Capture the cell that displays the provided text and extract its (X, Y) central coordinate. 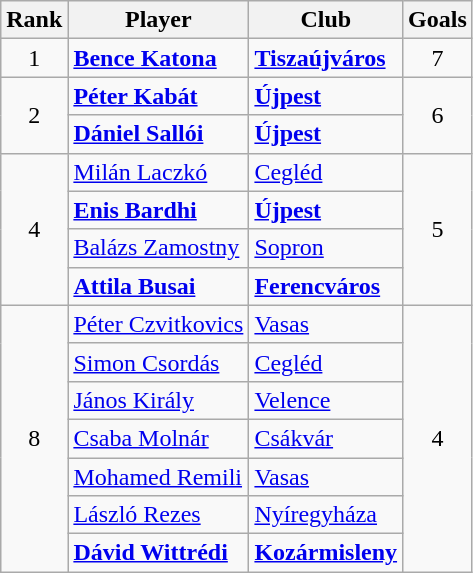
Goals (438, 20)
László Rezes (158, 515)
Csaba Molnár (158, 438)
Péter Czvitkovics (158, 324)
Sopron (326, 248)
7 (438, 58)
Balázs Zamostny (158, 248)
6 (438, 115)
Ferencváros (326, 286)
Player (158, 20)
Dávid Wittrédi (158, 553)
8 (34, 438)
Rank (34, 20)
Enis Bardhi (158, 210)
Milán Laczkó (158, 172)
Kozármisleny (326, 553)
2 (34, 115)
Velence (326, 400)
Mohamed Remili (158, 477)
Attila Busai (158, 286)
Csákvár (326, 438)
Bence Katona (158, 58)
Tiszaújváros (326, 58)
Dániel Sallói (158, 134)
Club (326, 20)
Nyíregyháza (326, 515)
János Király (158, 400)
Simon Csordás (158, 362)
1 (34, 58)
5 (438, 229)
Péter Kabát (158, 96)
